Pinpoint the cell where the given text exists, returning its [x, y] midpoint coordinate. 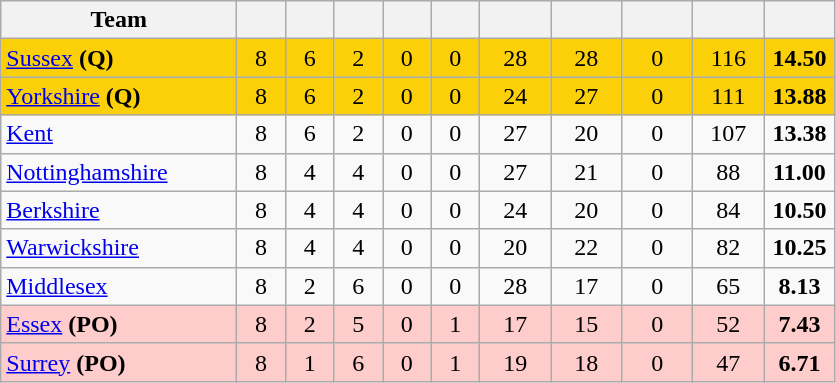
Berkshire [119, 210]
21 [586, 172]
111 [728, 96]
Nottinghamshire [119, 172]
Surrey (PO) [119, 362]
15 [586, 324]
8.13 [800, 286]
52 [728, 324]
10.25 [800, 248]
Team [119, 20]
Kent [119, 134]
5 [358, 324]
47 [728, 362]
82 [728, 248]
18 [586, 362]
107 [728, 134]
19 [516, 362]
65 [728, 286]
13.38 [800, 134]
7.43 [800, 324]
6.71 [800, 362]
88 [728, 172]
Yorkshire (Q) [119, 96]
10.50 [800, 210]
13.88 [800, 96]
Warwickshire [119, 248]
Essex (PO) [119, 324]
22 [586, 248]
11.00 [800, 172]
Sussex (Q) [119, 58]
84 [728, 210]
Middlesex [119, 286]
116 [728, 58]
14.50 [800, 58]
